Output the (X, Y) coordinate of the center of the cell containing the given text.  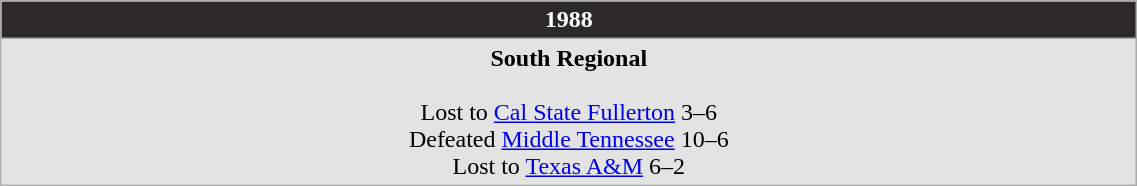
1988 (569, 20)
South RegionalLost to Cal State Fullerton 3–6 Defeated Middle Tennessee 10–6 Lost to Texas A&M 6–2 (569, 112)
